Detect which cell encompasses the target text, then output its (X, Y) center coordinate. 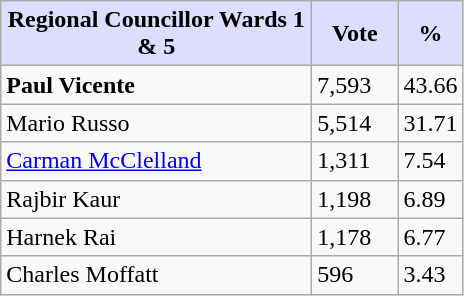
1,178 (355, 237)
Rajbir Kaur (156, 199)
31.71 (430, 123)
7.54 (430, 161)
Carman McClelland (156, 161)
Paul Vicente (156, 85)
Harnek Rai (156, 237)
43.66 (430, 85)
6.77 (430, 237)
Mario Russo (156, 123)
Regional Councillor Wards 1 & 5 (156, 34)
Vote (355, 34)
Charles Moffatt (156, 275)
3.43 (430, 275)
596 (355, 275)
5,514 (355, 123)
6.89 (430, 199)
1,311 (355, 161)
% (430, 34)
7,593 (355, 85)
1,198 (355, 199)
